Provide the [X, Y] coordinate of the cell's center where the given text is located.  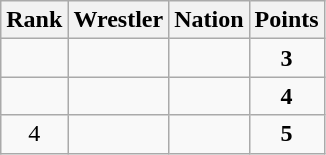
Rank [34, 20]
5 [286, 134]
Points [286, 20]
Nation [209, 20]
3 [286, 58]
Wrestler [118, 20]
